Determine the [x, y] coordinate at the center of the cell enclosing the given text.  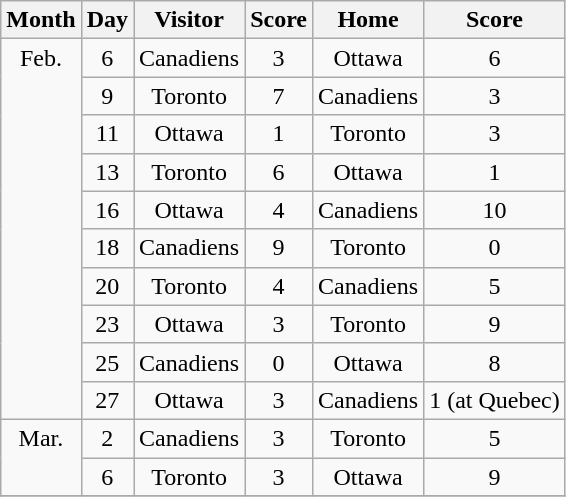
23 [107, 324]
Visitor [190, 20]
10 [495, 210]
Home [368, 20]
25 [107, 362]
2 [107, 438]
Mar. [41, 457]
Feb. [41, 230]
13 [107, 172]
Day [107, 20]
11 [107, 134]
27 [107, 400]
1 (at Quebec) [495, 400]
8 [495, 362]
Month [41, 20]
16 [107, 210]
20 [107, 286]
7 [279, 96]
18 [107, 248]
